Detect which cell encompasses the target text, then output its (X, Y) center coordinate. 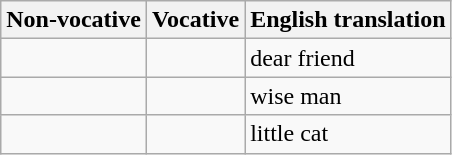
Vocative (195, 20)
dear friend (348, 58)
Non-vocative (74, 20)
little cat (348, 134)
English translation (348, 20)
wise man (348, 96)
